Return the [x, y] coordinate for the center point of the cell that contains the specified text.  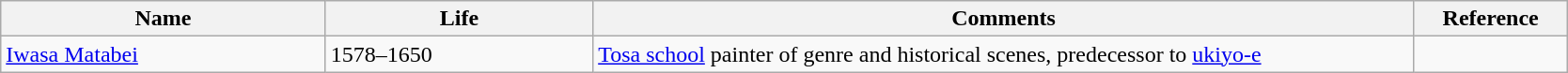
Reference [1491, 19]
Comments [1004, 19]
Name [164, 19]
Iwasa Matabei [164, 54]
1578–1650 [459, 54]
Life [459, 19]
Tosa school painter of genre and historical scenes, predecessor to ukiyo-e [1004, 54]
